Scan for the cell matching the given text and deliver its [X, Y] coordinate at center. 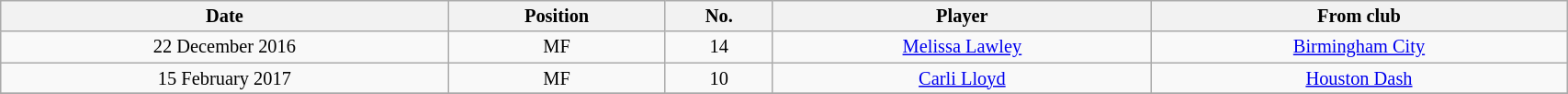
No. [718, 16]
Houston Dash [1359, 78]
14 [718, 47]
Date [224, 16]
Player [962, 16]
15 February 2017 [224, 78]
Carli Lloyd [962, 78]
22 December 2016 [224, 47]
Melissa Lawley [962, 47]
From club [1359, 16]
10 [718, 78]
Birmingham City [1359, 47]
Position [557, 16]
